Provide the (X, Y) coordinate of the cell's center where the given text is located.  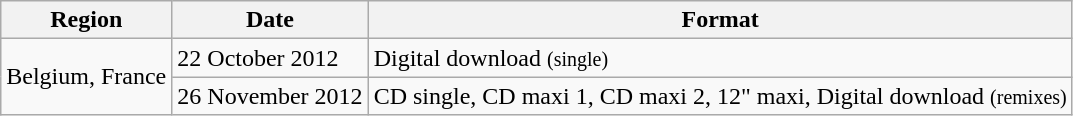
Date (270, 20)
22 October 2012 (270, 58)
Format (720, 20)
Belgium, France (86, 77)
26 November 2012 (270, 96)
CD single, CD maxi 1, CD maxi 2, 12" maxi, Digital download (remixes) (720, 96)
Digital download (single) (720, 58)
Region (86, 20)
